Identify which cell holds the provided text, then report its [X, Y] central coordinate. 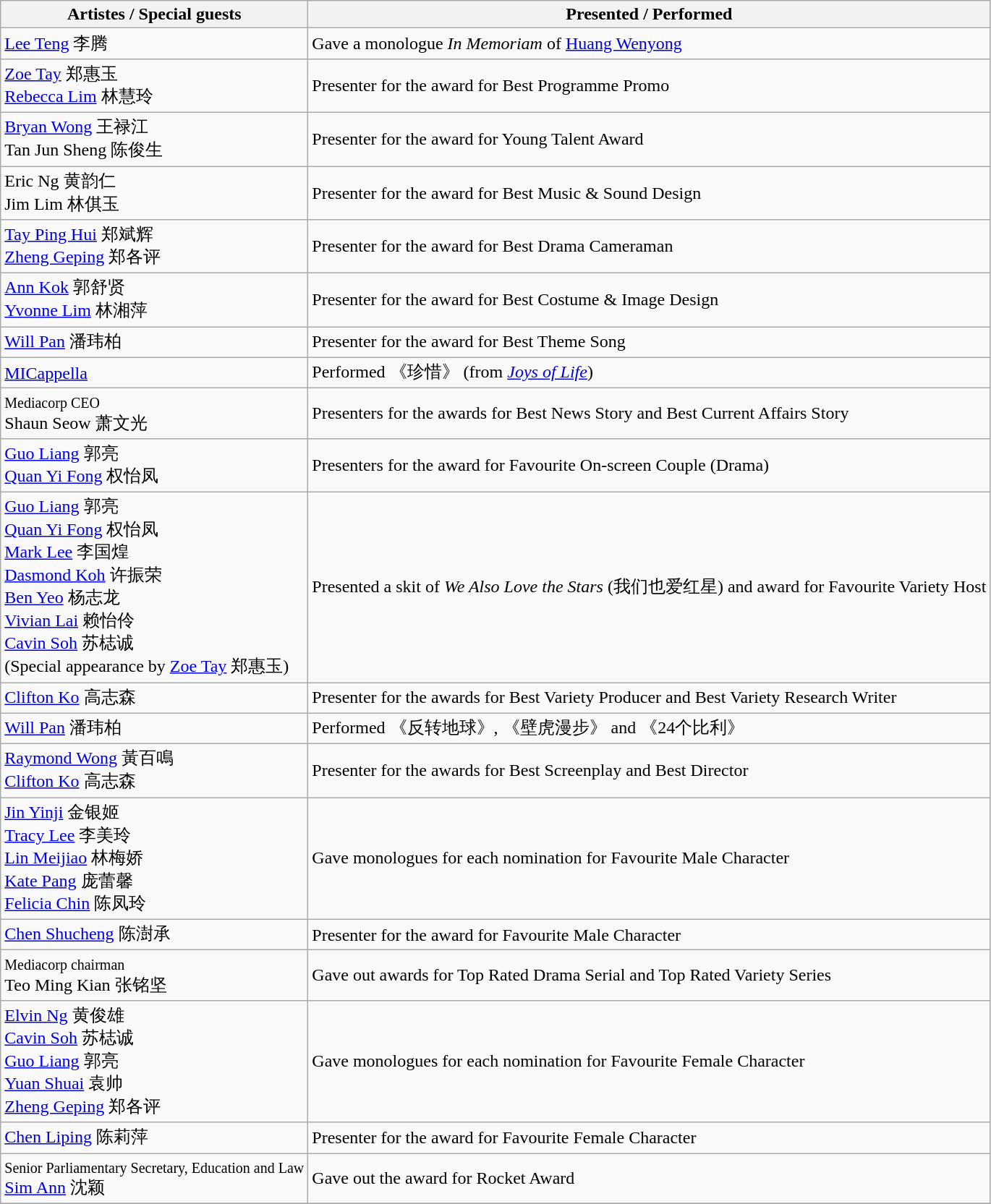
Presenters for the awards for Best News Story and Best Current Affairs Story [650, 414]
Presenter for the award for Young Talent Award [650, 139]
Ann Kok 郭舒贤 Yvonne Lim 林湘萍 [155, 300]
Elvin Ng 黄俊雄 Cavin Soh 苏梽诚 Guo Liang 郭亮 Yuan Shuai 袁帅 Zheng Geping 郑各评 [155, 1062]
Gave monologues for each nomination for Favourite Male Character [650, 859]
Presenter for the award for Best Programme Promo [650, 85]
Presenter for the awards for Best Variety Producer and Best Variety Research Writer [650, 699]
Guo Liang 郭亮 Quan Yi Fong 权怡凤 Mark Lee 李国煌 Dasmond Koh 许振荣 Ben Yeo 杨志龙 Vivian Lai 赖怡伶 Cavin Soh 苏梽诚 (Special appearance by Zoe Tay 郑惠玉) [155, 587]
Performed 《反转地球》, 《壁虎漫步》 and 《24个比利》 [650, 729]
Gave a monologue In Memoriam of Huang Wenyong [650, 43]
Gave out awards for Top Rated Drama Serial and Top Rated Variety Series [650, 975]
Mediacorp chairman Teo Ming Kian 张铭坚 [155, 975]
Bryan Wong 王禄江 Tan Jun Sheng 陈俊生 [155, 139]
Presenter for the award for Best Music & Sound Design [650, 193]
Mediacorp CEO Shaun Seow 萧文光 [155, 414]
MICappella [155, 373]
Senior Parliamentary Secretary, Education and Law Sim Ann 沈颖 [155, 1178]
Gave out the award for Rocket Award [650, 1178]
Presenters for the award for Favourite On-screen Couple (Drama) [650, 465]
Presented a skit of We Also Love the Stars (我们也爱红星) and award for Favourite Variety Host [650, 587]
Guo Liang 郭亮 Quan Yi Fong 权怡凤 [155, 465]
Gave monologues for each nomination for Favourite Female Character [650, 1062]
Eric Ng 黄韵仁 Jim Lim 林倛玉 [155, 193]
Tay Ping Hui 郑斌辉 Zheng Geping 郑各评 [155, 247]
Presenter for the award for Best Theme Song [650, 343]
Lee Teng 李腾 [155, 43]
Artistes / Special guests [155, 14]
Presenter for the awards for Best Screenplay and Best Director [650, 771]
Presenter for the award for Favourite Female Character [650, 1138]
Chen Shucheng 陈澍承 [155, 934]
Zoe Tay 郑惠玉 Rebecca Lim 林慧玲 [155, 85]
Presenter for the award for Favourite Male Character [650, 934]
Jin Yinji 金银姬 Tracy Lee 李美玲 Lin Meijiao 林梅娇 Kate Pang 庞蕾馨 Felicia Chin 陈凤玲 [155, 859]
Chen Liping 陈莉萍 [155, 1138]
Performed 《珍惜》 (from Joys of Life) [650, 373]
Presenter for the award for Best Drama Cameraman [650, 247]
Presented / Performed [650, 14]
Clifton Ko 高志森 [155, 699]
Raymond Wong 黃百鳴 Clifton Ko 高志森 [155, 771]
Presenter for the award for Best Costume & Image Design [650, 300]
